Capture the cell that displays the provided text and extract its [X, Y] central coordinate. 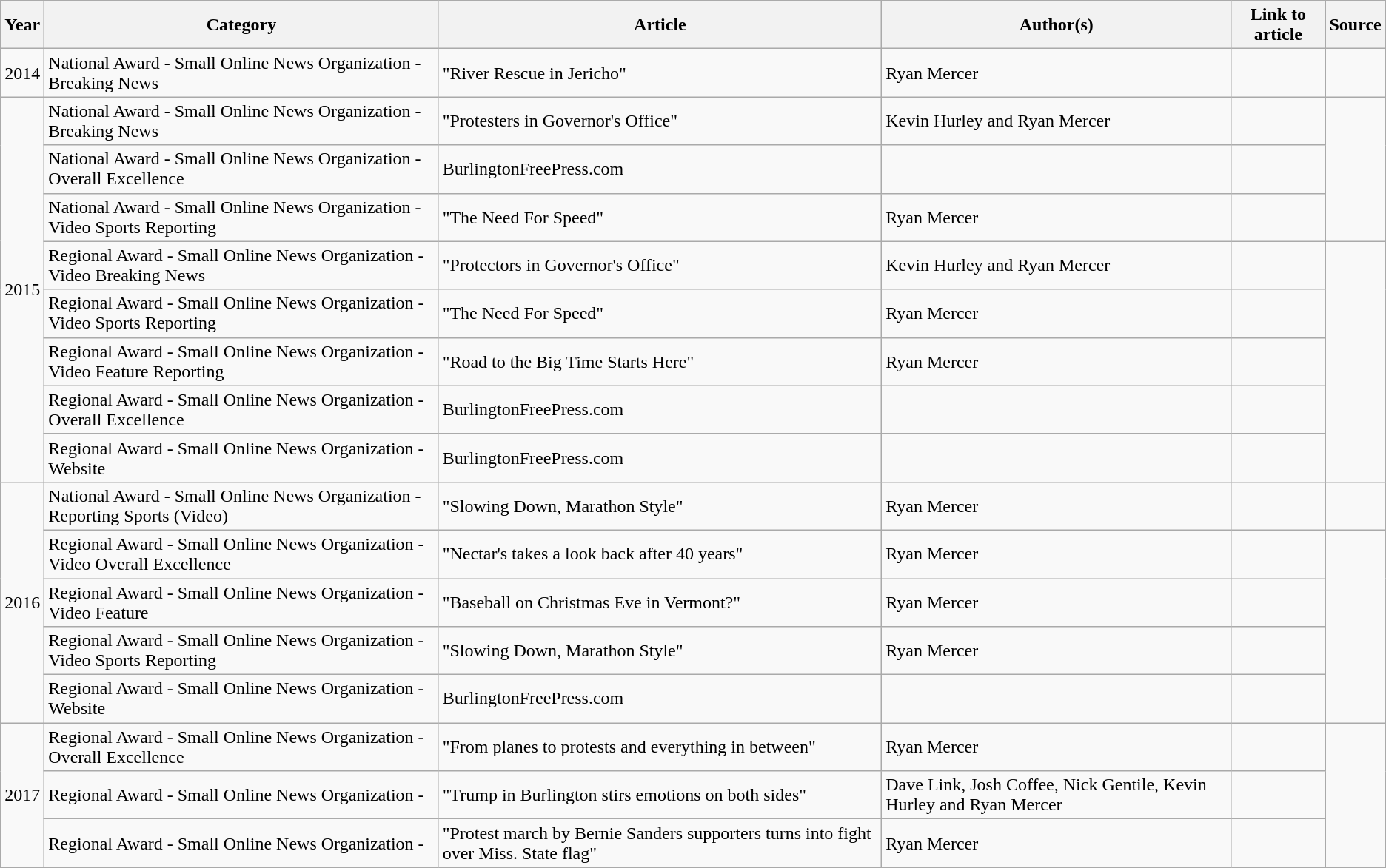
Regional Award - Small Online News Organization - Video Breaking News [241, 265]
"Protectors in Governor's Office" [660, 265]
"River Rescue in Jericho" [660, 73]
Regional Award - Small Online News Organization - Video Feature [241, 602]
Category [241, 25]
National Award - Small Online News Organization - Overall Excellence [241, 169]
"From planes to protests and everything in between" [660, 747]
"Protest march by Bernie Sanders supporters turns into fight over Miss. State flag" [660, 844]
Article [660, 25]
Source [1355, 25]
Link to article [1278, 25]
"Trump in Burlington stirs emotions on both sides" [660, 795]
Year [22, 25]
"Nectar's takes a look back after 40 years" [660, 554]
National Award - Small Online News Organization - Video Sports Reporting [241, 218]
Dave Link, Josh Coffee, Nick Gentile, Kevin Hurley and Ryan Mercer [1057, 795]
"Road to the Big Time Starts Here" [660, 361]
2017 [22, 795]
"Baseball on Christmas Eve in Vermont?" [660, 602]
2014 [22, 73]
National Award - Small Online News Organization - Reporting Sports (Video) [241, 506]
"Protesters in Governor's Office" [660, 121]
Author(s) [1057, 25]
2016 [22, 602]
2015 [22, 289]
Regional Award - Small Online News Organization - Video Overall Excellence [241, 554]
Regional Award - Small Online News Organization - Video Feature Reporting [241, 361]
